Pinpoint the cell where the given text exists, returning its (X, Y) midpoint coordinate. 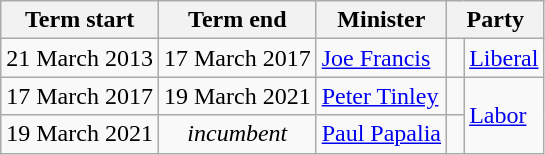
Term end (237, 20)
Peter Tinley (381, 96)
Party (496, 20)
21 March 2013 (80, 58)
incumbent (237, 134)
Term start (80, 20)
Minister (381, 20)
Liberal (504, 58)
Labor (504, 115)
Paul Papalia (381, 134)
Joe Francis (381, 58)
